Provide the (X, Y) coordinate of the cell's center where the given text is located.  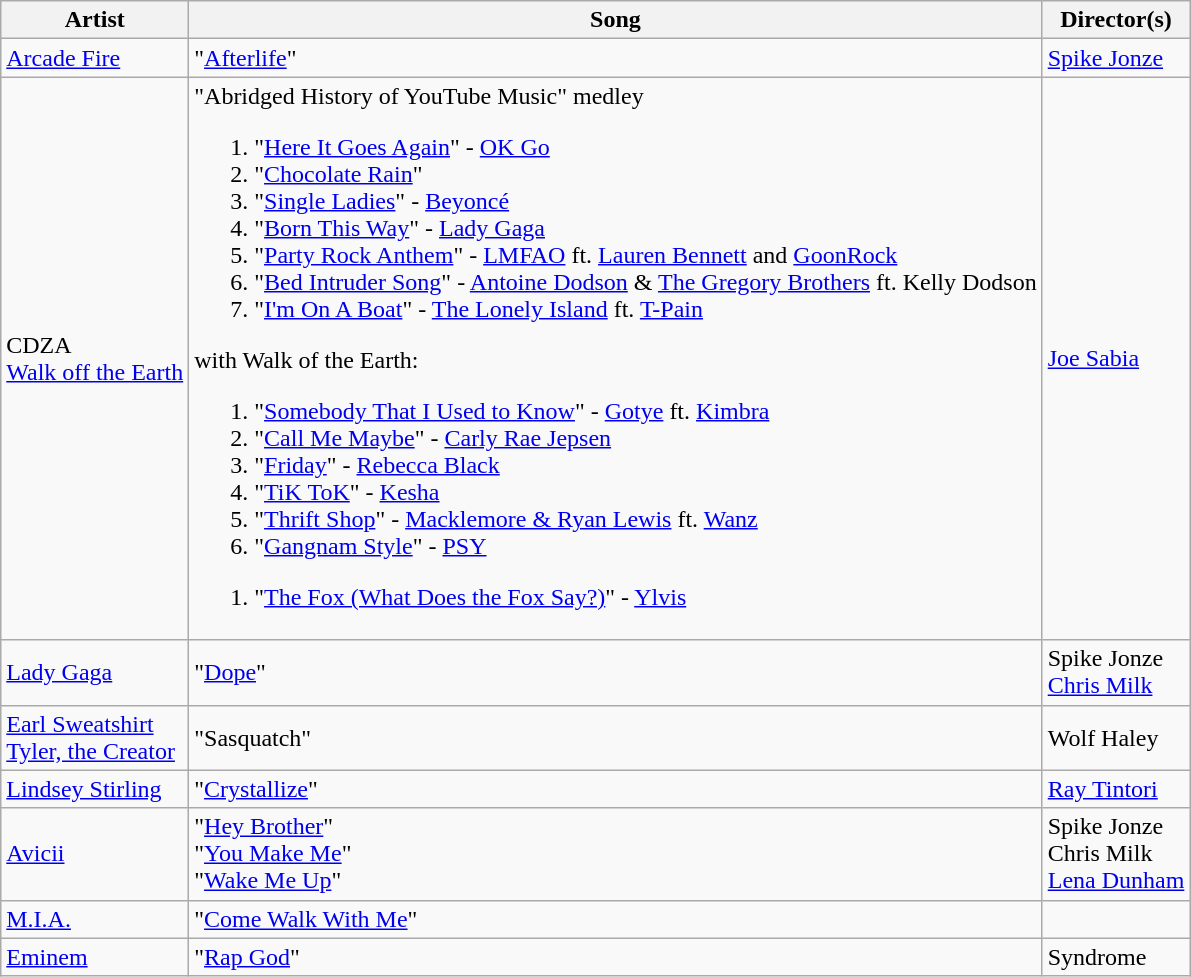
Wolf Haley (1116, 738)
Ray Tintori (1116, 789)
CDZAWalk off the Earth (95, 358)
Lindsey Stirling (95, 789)
Director(s) (1116, 20)
M.I.A. (95, 919)
"Crystallize" (616, 789)
Artist (95, 20)
"Hey Brother""You Make Me""Wake Me Up" (616, 854)
Song (616, 20)
Arcade Fire (95, 58)
"Come Walk With Me" (616, 919)
"Rap God" (616, 957)
Eminem (95, 957)
Joe Sabia (1116, 358)
Spike Jonze (1116, 58)
"Sasquatch" (616, 738)
Earl SweatshirtTyler, the Creator (95, 738)
Spike JonzeChris Milk (1116, 672)
Spike JonzeChris MilkLena Dunham (1116, 854)
"Dope" (616, 672)
Avicii (95, 854)
"Afterlife" (616, 58)
Lady Gaga (95, 672)
Syndrome (1116, 957)
